From the cell containing the given text, extract its center point as [X, Y] coordinate. 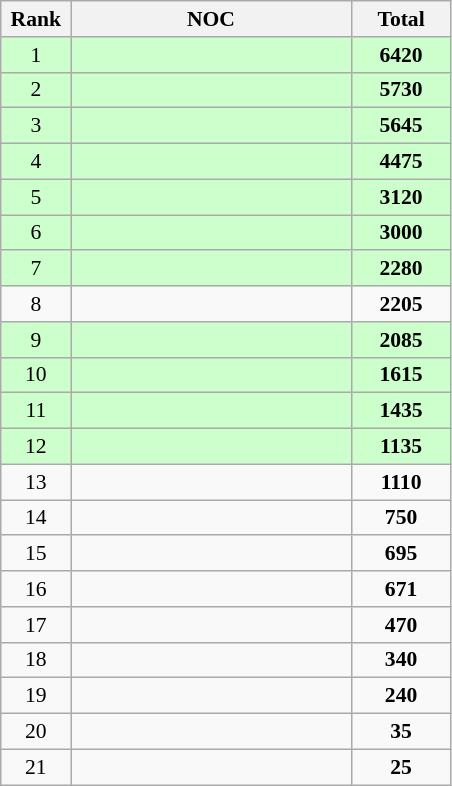
4475 [401, 162]
2280 [401, 269]
10 [36, 375]
8 [36, 304]
Total [401, 19]
6 [36, 233]
340 [401, 660]
18 [36, 660]
3 [36, 126]
5645 [401, 126]
1110 [401, 482]
6420 [401, 55]
25 [401, 767]
19 [36, 696]
470 [401, 625]
9 [36, 340]
35 [401, 732]
NOC [211, 19]
2205 [401, 304]
21 [36, 767]
240 [401, 696]
2085 [401, 340]
4 [36, 162]
14 [36, 518]
1615 [401, 375]
16 [36, 589]
671 [401, 589]
3000 [401, 233]
15 [36, 554]
5 [36, 197]
750 [401, 518]
2 [36, 90]
1435 [401, 411]
7 [36, 269]
1135 [401, 447]
3120 [401, 197]
12 [36, 447]
20 [36, 732]
11 [36, 411]
17 [36, 625]
1 [36, 55]
5730 [401, 90]
695 [401, 554]
13 [36, 482]
Rank [36, 19]
